Output the (X, Y) coordinate of the center of the cell containing the given text.  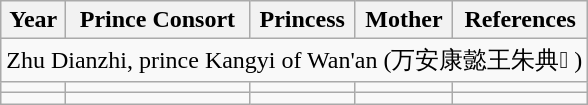
References (520, 20)
Princess (302, 20)
Year (34, 20)
Mother (404, 20)
Zhu Dianzhi, prince Kangyi of Wan'an (万安康懿王朱典𬃊 ) (294, 60)
Prince Consort (158, 20)
